Capture the cell that displays the provided text and extract its (x, y) central coordinate. 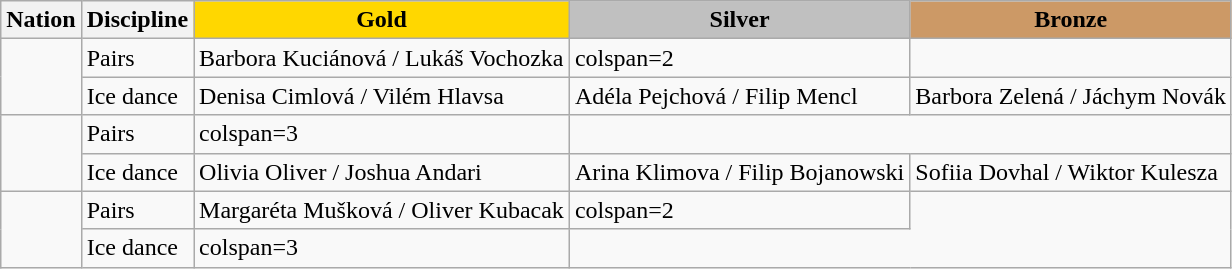
Sofiia Dovhal / Wiktor Kulesza (1071, 172)
Discipline (137, 20)
Margaréta Mušková / Oliver Kubacak (382, 210)
Adéla Pejchová / Filip Mencl (739, 96)
Bronze (1071, 20)
Barbora Kuciánová / Lukáš Vochozka (382, 58)
Olivia Oliver / Joshua Andari (382, 172)
Nation (41, 20)
Denisa Cimlová / Vilém Hlavsa (382, 96)
Barbora Zelená / Jáchym Novák (1071, 96)
Arina Klimova / Filip Bojanowski (739, 172)
Gold (382, 20)
Silver (739, 20)
